From the cell containing the given text, extract its center point as (X, Y) coordinate. 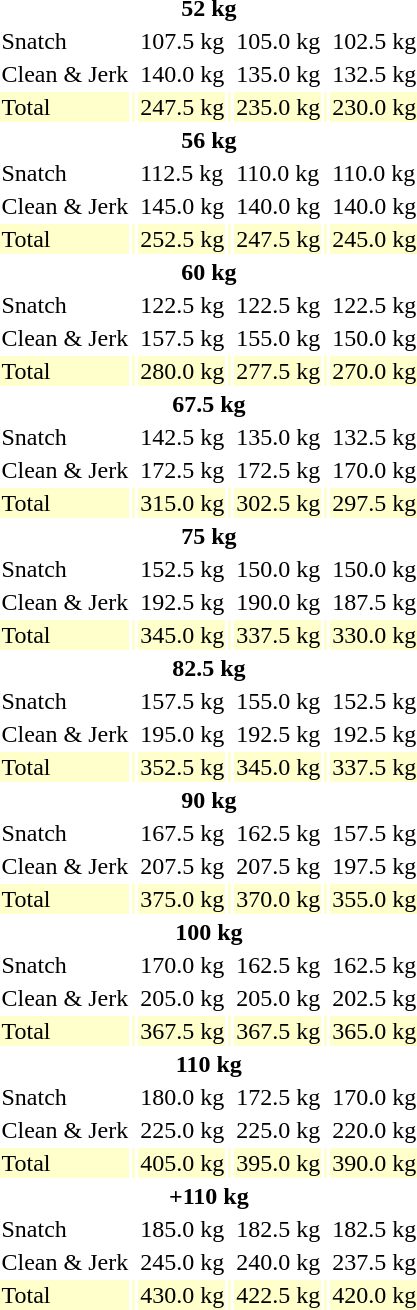
150.0 kg (278, 569)
182.5 kg (278, 1229)
337.5 kg (278, 635)
277.5 kg (278, 371)
370.0 kg (278, 899)
110.0 kg (278, 173)
145.0 kg (182, 206)
252.5 kg (182, 239)
190.0 kg (278, 602)
430.0 kg (182, 1295)
105.0 kg (278, 41)
280.0 kg (182, 371)
315.0 kg (182, 503)
245.0 kg (182, 1262)
142.5 kg (182, 437)
152.5 kg (182, 569)
395.0 kg (278, 1163)
405.0 kg (182, 1163)
375.0 kg (182, 899)
352.5 kg (182, 767)
185.0 kg (182, 1229)
235.0 kg (278, 107)
180.0 kg (182, 1097)
170.0 kg (182, 965)
112.5 kg (182, 173)
240.0 kg (278, 1262)
195.0 kg (182, 734)
107.5 kg (182, 41)
167.5 kg (182, 833)
422.5 kg (278, 1295)
302.5 kg (278, 503)
